Output the (X, Y) coordinate of the center of the cell containing the given text.  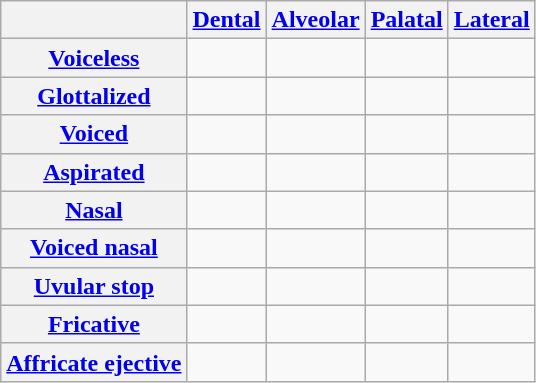
Dental (226, 20)
Aspirated (94, 172)
Lateral (492, 20)
Fricative (94, 324)
Affricate ejective (94, 362)
Voiced (94, 134)
Voiced nasal (94, 248)
Alveolar (316, 20)
Palatal (406, 20)
Nasal (94, 210)
Uvular stop (94, 286)
Voiceless (94, 58)
Glottalized (94, 96)
